Determine the [x, y] coordinate at the center of the cell enclosing the given text.  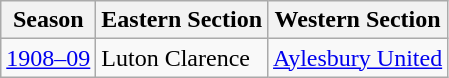
Aylesbury United [358, 58]
Season [48, 20]
Eastern Section [182, 20]
Western Section [358, 20]
1908–09 [48, 58]
Luton Clarence [182, 58]
